Find where the given text appears and provide that cell's center as (x, y) coordinate. 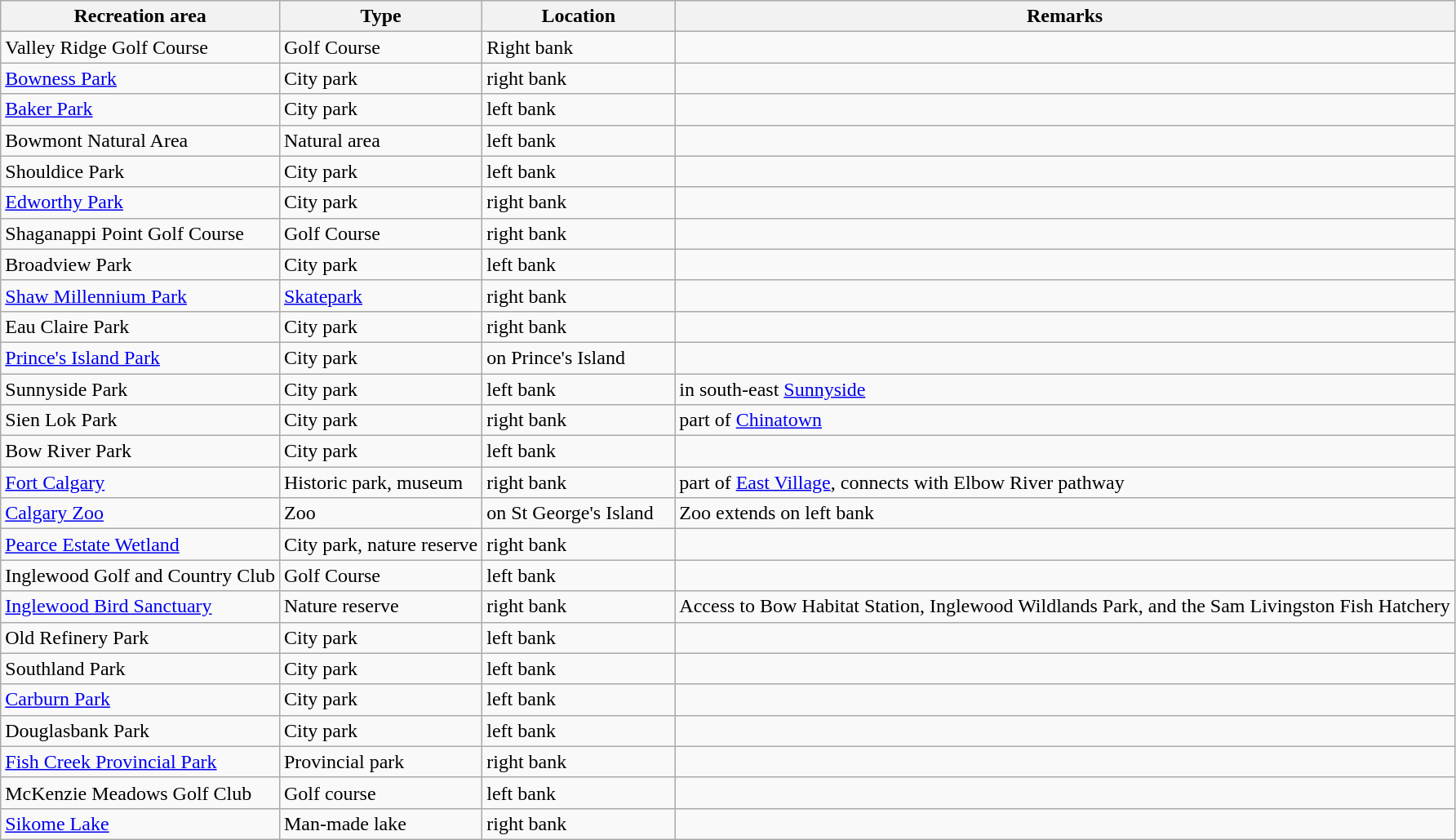
Zoo (380, 513)
Remarks (1065, 16)
part of Chinatown (1065, 420)
Broadview Park (140, 264)
Type (380, 16)
Access to Bow Habitat Station, Inglewood Wildlands Park, and the Sam Livingston Fish Hatchery (1065, 607)
Bowness Park (140, 78)
on St George's Island (579, 513)
in south-east Sunnyside (1065, 389)
Location (579, 16)
Skatepark (380, 296)
City park, nature reserve (380, 544)
Sunnyside Park (140, 389)
Fort Calgary (140, 482)
Baker Park (140, 109)
Nature reserve (380, 607)
Sikome Lake (140, 824)
Shaganappi Point Golf Course (140, 233)
Golf course (380, 793)
Shaw Millennium Park (140, 296)
part of East Village, connects with Elbow River pathway (1065, 482)
Sien Lok Park (140, 420)
on Prince's Island (579, 358)
Recreation area (140, 16)
Zoo extends on left bank (1065, 513)
Inglewood Bird Sanctuary (140, 607)
Edworthy Park (140, 202)
Man-made lake (380, 824)
Old Refinery Park (140, 638)
Natural area (380, 140)
Calgary Zoo (140, 513)
Inglewood Golf and Country Club (140, 576)
Carburn Park (140, 700)
Douglasbank Park (140, 731)
Pearce Estate Wetland (140, 544)
Bow River Park (140, 451)
Bowmont Natural Area (140, 140)
Prince's Island Park (140, 358)
Southland Park (140, 669)
Historic park, museum (380, 482)
Fish Creek Provincial Park (140, 762)
Valley Ridge Golf Course (140, 47)
Provincial park (380, 762)
Shouldice Park (140, 171)
Right bank (579, 47)
Eau Claire Park (140, 327)
McKenzie Meadows Golf Club (140, 793)
